Output the [x, y] coordinate of the center of the cell containing the given text.  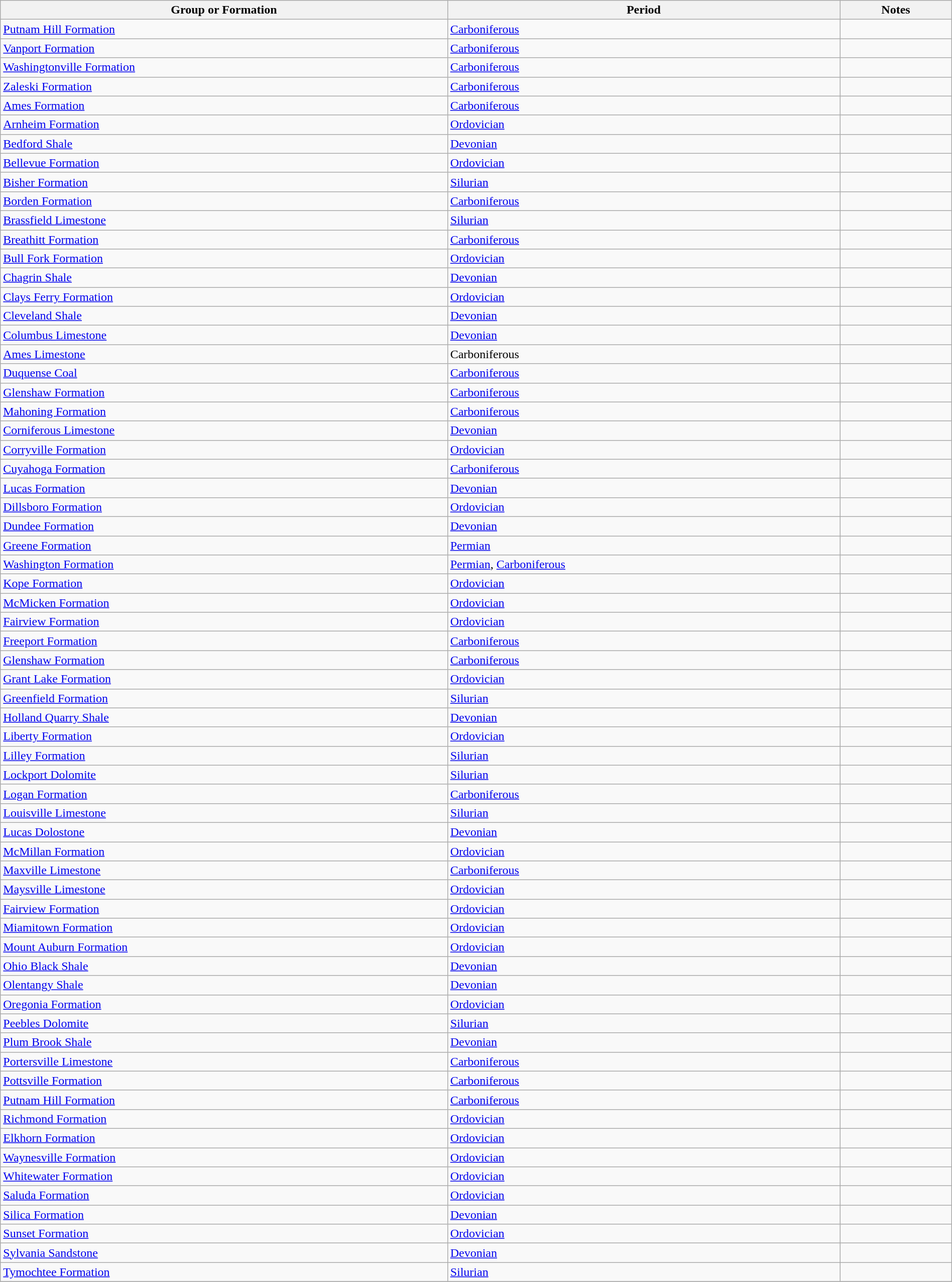
Clays Ferry Formation [224, 297]
Bull Fork Formation [224, 259]
Silica Formation [224, 1215]
Mahoning Formation [224, 411]
Elkhorn Formation [224, 1138]
Mount Auburn Formation [224, 947]
McMillan Formation [224, 851]
Breathitt Formation [224, 240]
Corniferous Limestone [224, 431]
Lucas Dolostone [224, 832]
Peebles Dolomite [224, 1023]
Notes [896, 10]
Brassfield Limestone [224, 220]
Sunset Formation [224, 1234]
Dillsboro Formation [224, 507]
Bellevue Formation [224, 163]
Lilley Formation [224, 756]
Louisville Limestone [224, 813]
Permian [644, 545]
Maysville Limestone [224, 890]
Whitewater Formation [224, 1177]
Bedford Shale [224, 144]
Plum Brook Shale [224, 1042]
Kope Formation [224, 584]
Cuyahoga Formation [224, 469]
Permian, Carboniferous [644, 565]
Miamitown Formation [224, 928]
Pottsville Formation [224, 1081]
Logan Formation [224, 794]
Tymochtee Formation [224, 1272]
Oregonia Formation [224, 1004]
Portersville Limestone [224, 1061]
Waynesville Formation [224, 1157]
McMicken Formation [224, 603]
Zaleski Formation [224, 86]
Washington Formation [224, 565]
Ames Formation [224, 105]
Vanport Formation [224, 48]
Group or Formation [224, 10]
Corryville Formation [224, 450]
Maxville Limestone [224, 871]
Grant Lake Formation [224, 679]
Dundee Formation [224, 526]
Olentangy Shale [224, 985]
Greene Formation [224, 545]
Columbus Limestone [224, 335]
Lucas Formation [224, 488]
Liberty Formation [224, 736]
Duquense Coal [224, 373]
Freeport Formation [224, 641]
Borden Formation [224, 201]
Saluda Formation [224, 1196]
Washingtonville Formation [224, 67]
Ohio Black Shale [224, 966]
Holland Quarry Shale [224, 717]
Cleveland Shale [224, 316]
Arnheim Formation [224, 125]
Period [644, 10]
Ames Limestone [224, 354]
Richmond Formation [224, 1119]
Sylvania Sandstone [224, 1253]
Greenfield Formation [224, 698]
Chagrin Shale [224, 278]
Bisher Formation [224, 182]
Lockport Dolomite [224, 775]
